Pinpoint the cell where the given text exists, returning its (x, y) midpoint coordinate. 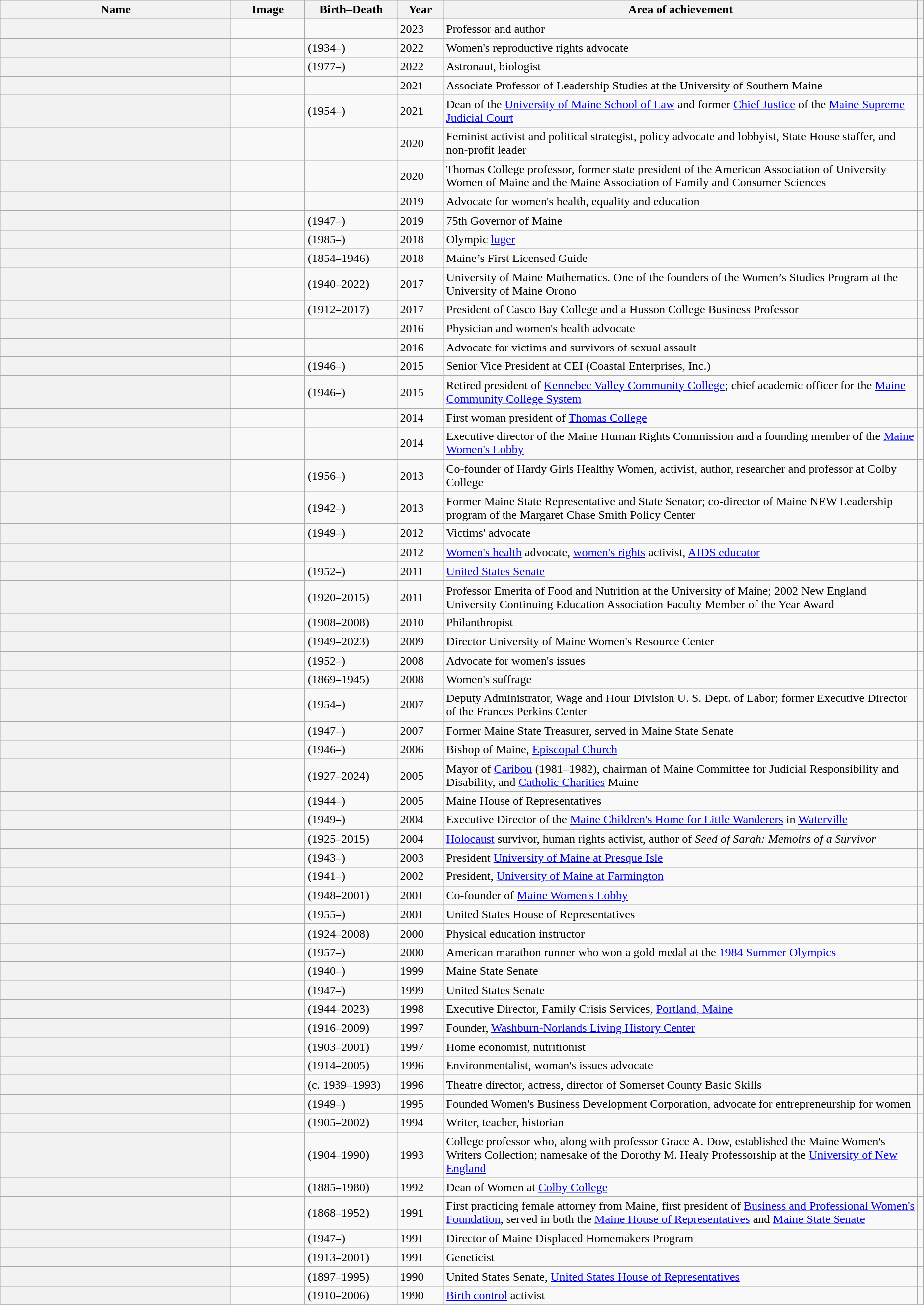
(1904–1990) (351, 1155)
First woman president of Thomas College (680, 418)
Executive Director of the Maine Children's Home for Little Wanderers in Waterville (680, 820)
1992 (420, 1187)
Geneticist (680, 1257)
Associate Professor of Leadership Studies at the University of Southern Maine (680, 86)
Advocate for victims and survivors of sexual assault (680, 348)
Philanthropist (680, 622)
Maine State Senate (680, 971)
(1927–2024) (351, 776)
(1940–2022) (351, 283)
Mayor of Caribou (1981–1982), chairman of Maine Committee for Judicial Responsibility and Disability, and Catholic Charities Maine (680, 776)
(1949–2023) (351, 641)
1994 (420, 1123)
Image (268, 10)
Former Maine State Representative and State Senator; co-director of Maine NEW Leadership program of the Margaret Chase Smith Policy Center (680, 508)
(1942–) (351, 508)
American marathon runner who won a gold medal at the 1984 Summer Olympics (680, 952)
(1910–2006) (351, 1295)
(1955–) (351, 914)
(1925–2015) (351, 839)
Women's reproductive rights advocate (680, 48)
Executive Director, Family Crisis Services, Portland, Maine (680, 1009)
Senior Vice President at CEI (Coastal Enterprises, Inc.) (680, 366)
Deputy Administrator, Wage and Hour Division U. S. Dept. of Labor; former Executive Director of the Frances Perkins Center (680, 705)
Former Maine State Treasurer, served in Maine State Senate (680, 731)
Bishop of Maine, Episcopal Church (680, 750)
Co-founder of Hardy Girls Healthy Women, activist, author, researcher and professor at Colby College (680, 475)
Theatre director, actress, director of Somerset County Basic Skills (680, 1085)
(1944–) (351, 801)
(1897–1995) (351, 1276)
United States Senate, United States House of Representatives (680, 1276)
(1908–2008) (351, 622)
(1941–) (351, 876)
(1914–2005) (351, 1066)
Executive director of the Maine Human Rights Commission and a founding member of the Maine Women's Lobby (680, 443)
2010 (420, 622)
(1903–2001) (351, 1047)
Co-founder of Maine Women's Lobby (680, 895)
2002 (420, 876)
Maine’s First Licensed Guide (680, 258)
(1869–1945) (351, 680)
Name (116, 10)
(1985–) (351, 239)
Dean of Women at Colby College (680, 1187)
Victims' advocate (680, 533)
Birth control activist (680, 1295)
Physician and women's health advocate (680, 329)
(1943–) (351, 858)
(1912–2017) (351, 310)
(1944–2023) (351, 1009)
(1934–) (351, 48)
75th Governor of Maine (680, 220)
Maine House of Representatives (680, 801)
(1940–) (351, 971)
2003 (420, 858)
President of Casco Bay College and a Husson College Business Professor (680, 310)
Advocate for women's health, equality and education (680, 201)
Environmentalist, woman's issues advocate (680, 1066)
2023 (420, 29)
(1977–) (351, 67)
(1948–2001) (351, 895)
Retired president of Kennebec Valley Community College; chief academic officer for the Maine Community College System (680, 392)
Founded Women's Business Development Corporation, advocate for entrepreneurship for women (680, 1104)
Area of achievement (680, 10)
2006 (420, 750)
(1924–2008) (351, 933)
1993 (420, 1155)
Director of Maine Displaced Homemakers Program (680, 1238)
1998 (420, 1009)
Holocaust survivor, human rights activist, author of Seed of Sarah: Memoirs of a Survivor (680, 839)
Founder, Washburn-Norlands Living History Center (680, 1028)
Olympic luger (680, 239)
Women's suffrage (680, 680)
(1854–1946) (351, 258)
1995 (420, 1104)
President University of Maine at Presque Isle (680, 858)
(1956–) (351, 475)
Director University of Maine Women's Resource Center (680, 641)
(1916–2009) (351, 1028)
Birth–Death (351, 10)
Professor and author (680, 29)
Advocate for women's issues (680, 661)
Women's health advocate, women's rights activist, AIDS educator (680, 552)
(1957–) (351, 952)
(c. 1939–1993) (351, 1085)
2009 (420, 641)
(1868–1952) (351, 1213)
(1905–2002) (351, 1123)
(1885–1980) (351, 1187)
Astronaut, biologist (680, 67)
(1920–2015) (351, 597)
Physical education instructor (680, 933)
(1913–2001) (351, 1257)
Writer, teacher, historian (680, 1123)
University of Maine Mathematics. One of the founders of the Women’s Studies Program at the University of Maine Orono (680, 283)
President, University of Maine at Farmington (680, 876)
Feminist activist and political strategist, policy advocate and lobbyist, State House staffer, and non-profit leader (680, 143)
Home economist, nutritionist (680, 1047)
United States House of Representatives (680, 914)
Year (420, 10)
Dean of the University of Maine School of Law and former Chief Justice of the Maine Supreme Judicial Court (680, 111)
